Provide the [x, y] coordinate of the cell's center where the given text is located.  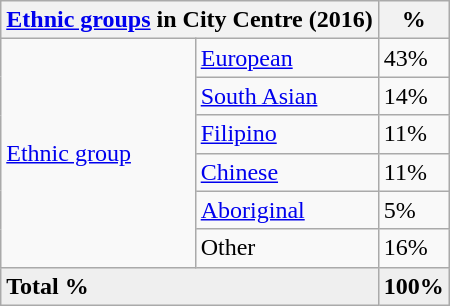
Ethnic groups in City Centre (2016) [190, 20]
43% [414, 58]
16% [414, 248]
5% [414, 210]
Chinese [286, 172]
14% [414, 96]
Filipino [286, 134]
100% [414, 286]
European [286, 58]
Total % [190, 286]
South Asian [286, 96]
Aboriginal [286, 210]
% [414, 20]
Other [286, 248]
Ethnic group [98, 153]
